Return [X, Y] of the center of cell containing provided text 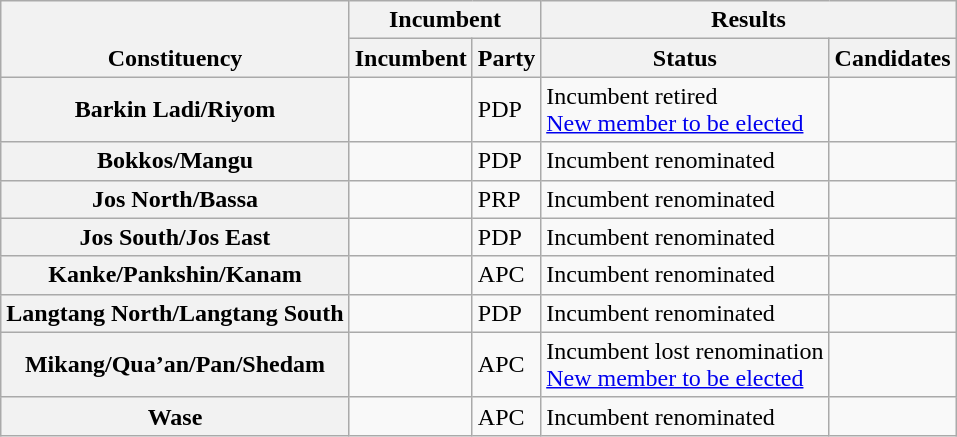
Incumbent retiredNew member to be elected [685, 110]
Incumbent lost renominationNew member to be elected [685, 364]
Langtang North/Langtang South [175, 313]
Kanke/Pankshin/Kanam [175, 275]
Candidates [892, 58]
Jos North/Bassa [175, 199]
Party [506, 58]
Bokkos/Mangu [175, 161]
PRP [506, 199]
Constituency [175, 39]
Barkin Ladi/Riyom [175, 110]
Jos South/Jos East [175, 237]
Results [748, 20]
Wase [175, 416]
Status [685, 58]
Mikang/Qua’an/Pan/Shedam [175, 364]
